Detect which cell encompasses the target text, then output its (x, y) center coordinate. 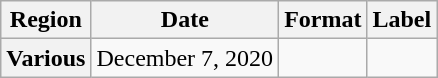
Format (323, 20)
Date (185, 20)
December 7, 2020 (185, 58)
Region (46, 20)
Label (402, 20)
Various (46, 58)
